Return [X, Y] of the center of cell containing provided text 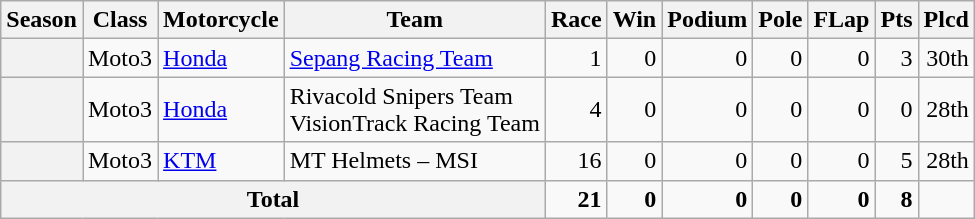
Total [274, 199]
Rivacold Snipers Team VisionTrack Racing Team [414, 110]
Motorcycle [222, 20]
Season [42, 20]
Race [576, 20]
Pole [780, 20]
1 [576, 58]
KTM [222, 161]
FLap [842, 20]
30th [946, 58]
Team [414, 20]
MT Helmets – MSI [414, 161]
Podium [708, 20]
Win [634, 20]
21 [576, 199]
8 [896, 199]
Sepang Racing Team [414, 58]
3 [896, 58]
4 [576, 110]
Pts [896, 20]
16 [576, 161]
Class [120, 20]
Plcd [946, 20]
5 [896, 161]
